For the text-containing cell, return its midpoint in [X, Y] coordinate format. 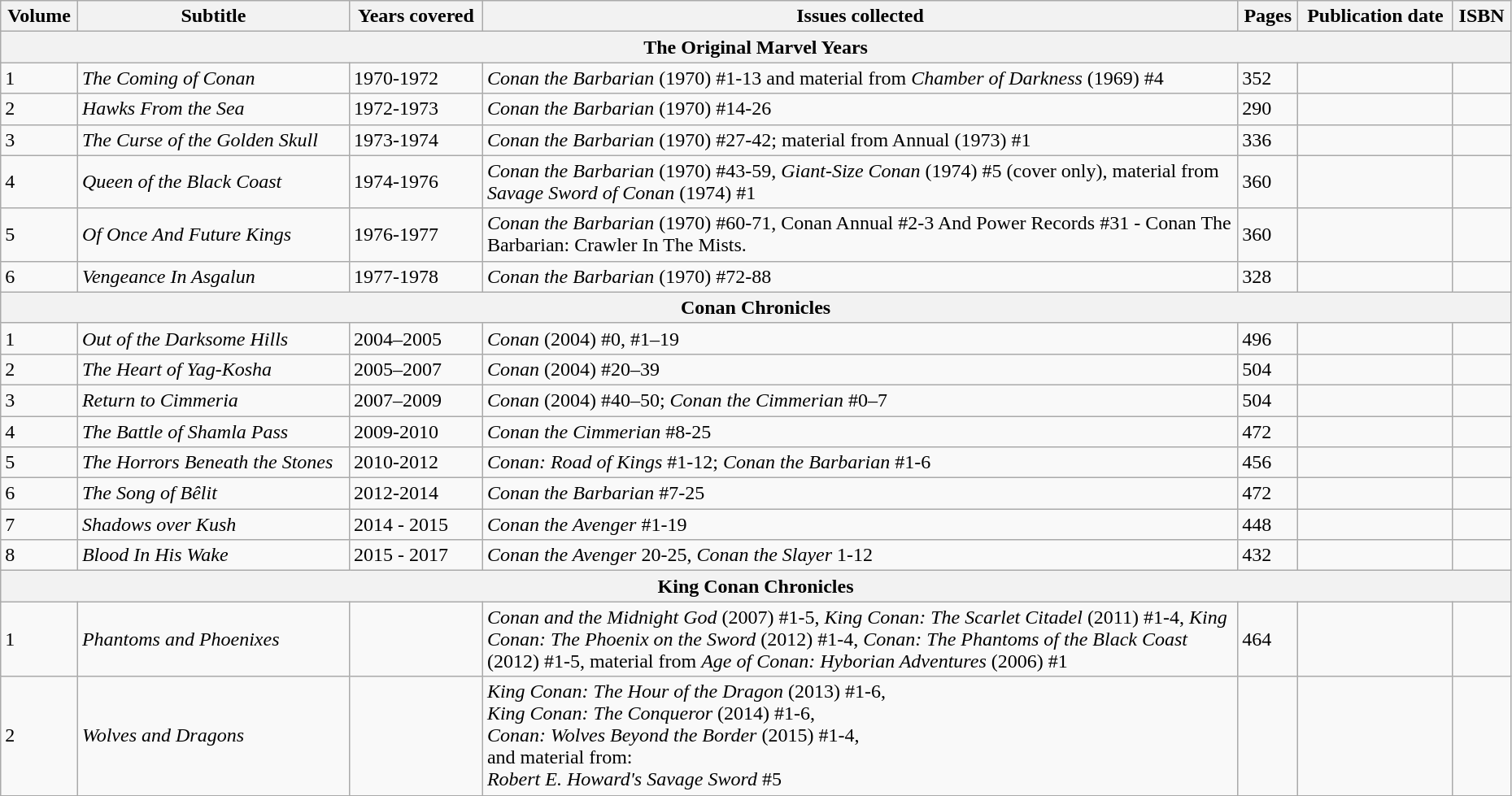
328 [1268, 276]
Conan (2004) #20–39 [860, 369]
Conan (2004) #0, #1–19 [860, 338]
Pages [1268, 16]
Publication date [1375, 16]
290 [1268, 109]
Wolves and Dragons [213, 736]
448 [1268, 524]
2012-2014 [416, 494]
2014 - 2015 [416, 524]
8 [39, 555]
1970-1972 [416, 78]
Conan Chronicles [756, 307]
2004–2005 [416, 338]
The Heart of Yag-Kosha [213, 369]
1976-1977 [416, 234]
The Coming of Conan [213, 78]
Volume [39, 16]
The Curse of the Golden Skull [213, 140]
Shadows over Kush [213, 524]
2015 - 2017 [416, 555]
Issues collected [860, 16]
Return to Cimmeria [213, 400]
Conan the Barbarian (1970) #43-59, Giant-Size Conan (1974) #5 (cover only), material from Savage Sword of Conan (1974) #1 [860, 182]
Of Once And Future Kings [213, 234]
Conan (2004) #40–50; Conan the Cimmerian #0–7 [860, 400]
Conan the Avenger #1-19 [860, 524]
The Original Marvel Years [756, 47]
1977-1978 [416, 276]
432 [1268, 555]
Conan the Barbarian (1970) #27-42; material from Annual (1973) #1 [860, 140]
1972-1973 [416, 109]
352 [1268, 78]
2005–2007 [416, 369]
Conan the Barbarian (1970) #60-71, Conan Annual #2-3 And Power Records #31 - Conan The Barbarian: Crawler In The Mists. [860, 234]
Conan the Cimmerian #8-25 [860, 432]
7 [39, 524]
The Horrors Beneath the Stones [213, 463]
Out of the Darksome Hills [213, 338]
Years covered [416, 16]
The Song of Bêlit [213, 494]
456 [1268, 463]
Vengeance In Asgalun [213, 276]
The Battle of Shamla Pass [213, 432]
Conan the Barbarian (1970) #1-13 and material from Chamber of Darkness (1969) #4 [860, 78]
Conan the Barbarian #7-25 [860, 494]
2010-2012 [416, 463]
336 [1268, 140]
Conan the Barbarian (1970) #72-88 [860, 276]
2007–2009 [416, 400]
Hawks From the Sea [213, 109]
Blood In His Wake [213, 555]
496 [1268, 338]
Queen of the Black Coast [213, 182]
Subtitle [213, 16]
2009-2010 [416, 432]
Phantoms and Phoenixes [213, 639]
Conan the Barbarian (1970) #14-26 [860, 109]
1974-1976 [416, 182]
Conan the Avenger 20-25, Conan the Slayer 1-12 [860, 555]
1973-1974 [416, 140]
Conan: Road of Kings #1-12; Conan the Barbarian #1-6 [860, 463]
464 [1268, 639]
King Conan Chronicles [756, 586]
ISBN [1482, 16]
